Output the (x, y) coordinate of the center of the cell containing the given text.  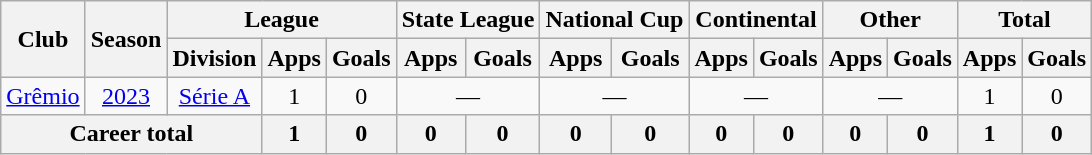
Career total (132, 134)
Season (126, 39)
Club (43, 39)
Continental (756, 20)
2023 (126, 96)
League (282, 20)
Grêmio (43, 96)
National Cup (614, 20)
State League (468, 20)
Division (214, 58)
Other (890, 20)
Total (1024, 20)
Série A (214, 96)
